Scan for the cell matching the given text and deliver its (x, y) coordinate at center. 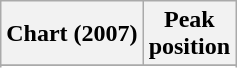
Peak position (189, 34)
Chart (2007) (72, 34)
